Identify which cell holds the provided text, then report its (X, Y) central coordinate. 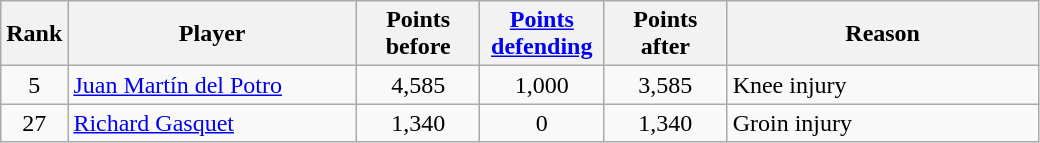
Points defending (542, 34)
Rank (34, 34)
Knee injury (882, 85)
Groin injury (882, 123)
1,000 (542, 85)
0 (542, 123)
Points after (666, 34)
Richard Gasquet (212, 123)
Juan Martín del Potro (212, 85)
Reason (882, 34)
Points before (418, 34)
27 (34, 123)
3,585 (666, 85)
5 (34, 85)
4,585 (418, 85)
Player (212, 34)
